Extract the (X, Y) coordinate from the center of the cell holding the provided text.  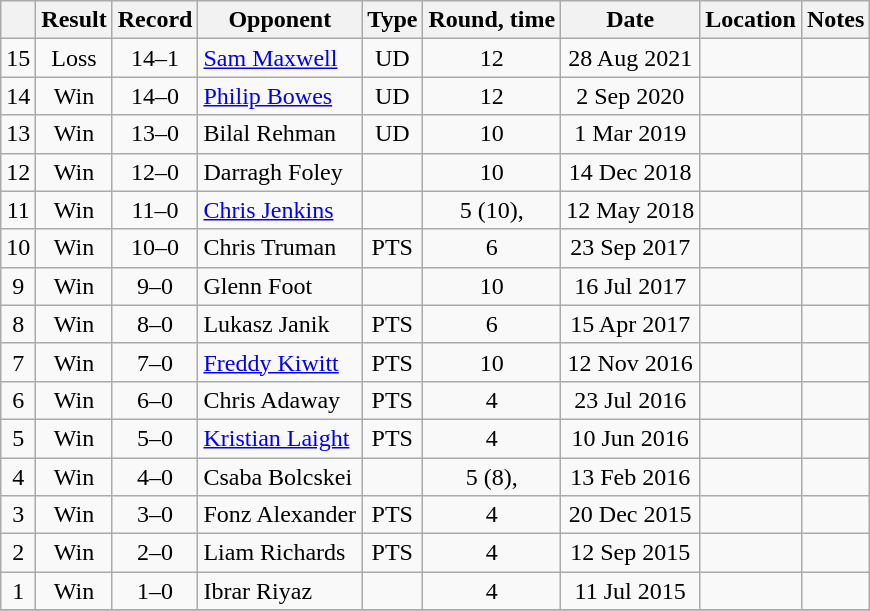
12 Nov 2016 (630, 362)
20 Dec 2015 (630, 515)
8 (18, 324)
10–0 (155, 248)
4–0 (155, 477)
11–0 (155, 210)
2 Sep 2020 (630, 96)
Ibrar Riyaz (280, 591)
Glenn Foot (280, 286)
Chris Jenkins (280, 210)
Bilal Rehman (280, 134)
8–0 (155, 324)
Philip Bowes (280, 96)
Freddy Kiwitt (280, 362)
3 (18, 515)
Type (392, 20)
14 (18, 96)
Record (155, 20)
Darragh Foley (280, 172)
Kristian Laight (280, 438)
6–0 (155, 400)
23 Jul 2016 (630, 400)
7 (18, 362)
11 Jul 2015 (630, 591)
23 Sep 2017 (630, 248)
Chris Truman (280, 248)
1–0 (155, 591)
12 May 2018 (630, 210)
Loss (74, 58)
13 (18, 134)
15 (18, 58)
3–0 (155, 515)
Round, time (492, 20)
14–0 (155, 96)
13 Feb 2016 (630, 477)
10 Jun 2016 (630, 438)
Sam Maxwell (280, 58)
1 Mar 2019 (630, 134)
9–0 (155, 286)
2 (18, 553)
5 (18, 438)
15 Apr 2017 (630, 324)
Lukasz Janik (280, 324)
Chris Adaway (280, 400)
Result (74, 20)
Date (630, 20)
2–0 (155, 553)
14–1 (155, 58)
1 (18, 591)
Opponent (280, 20)
12–0 (155, 172)
16 Jul 2017 (630, 286)
12 Sep 2015 (630, 553)
5–0 (155, 438)
Notes (835, 20)
28 Aug 2021 (630, 58)
Liam Richards (280, 553)
13–0 (155, 134)
Location (751, 20)
14 Dec 2018 (630, 172)
9 (18, 286)
5 (8), (492, 477)
Csaba Bolcskei (280, 477)
5 (10), (492, 210)
11 (18, 210)
7–0 (155, 362)
Fonz Alexander (280, 515)
